Detect which cell encompasses the target text, then output its (x, y) center coordinate. 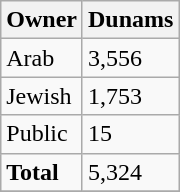
15 (130, 134)
Dunams (130, 20)
3,556 (130, 58)
Jewish (42, 96)
Public (42, 134)
Arab (42, 58)
Owner (42, 20)
1,753 (130, 96)
5,324 (130, 172)
Total (42, 172)
